Return the [x, y] coordinate for the center point of the cell that contains the specified text.  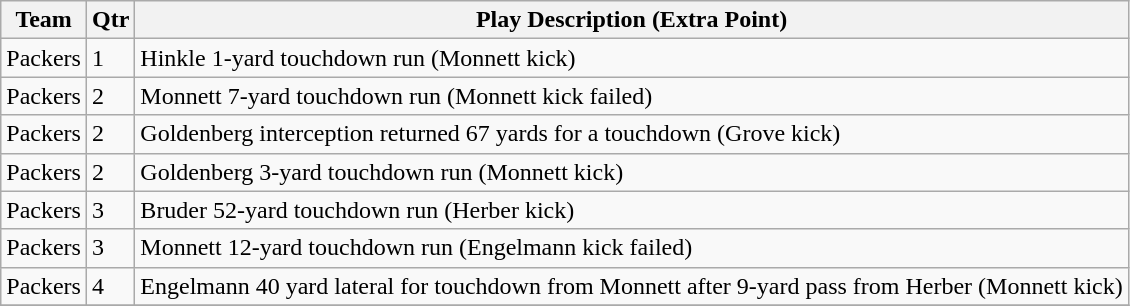
Team [44, 20]
Engelmann 40 yard lateral for touchdown from Monnett after 9-yard pass from Herber (Monnett kick) [632, 286]
Monnett 12-yard touchdown run (Engelmann kick failed) [632, 248]
Bruder 52-yard touchdown run (Herber kick) [632, 210]
Monnett 7-yard touchdown run (Monnett kick failed) [632, 96]
Qtr [110, 20]
Goldenberg 3-yard touchdown run (Monnett kick) [632, 172]
1 [110, 58]
4 [110, 286]
Hinkle 1-yard touchdown run (Monnett kick) [632, 58]
Goldenberg interception returned 67 yards for a touchdown (Grove kick) [632, 134]
Play Description (Extra Point) [632, 20]
